Return (X, Y) of the center of cell containing provided text 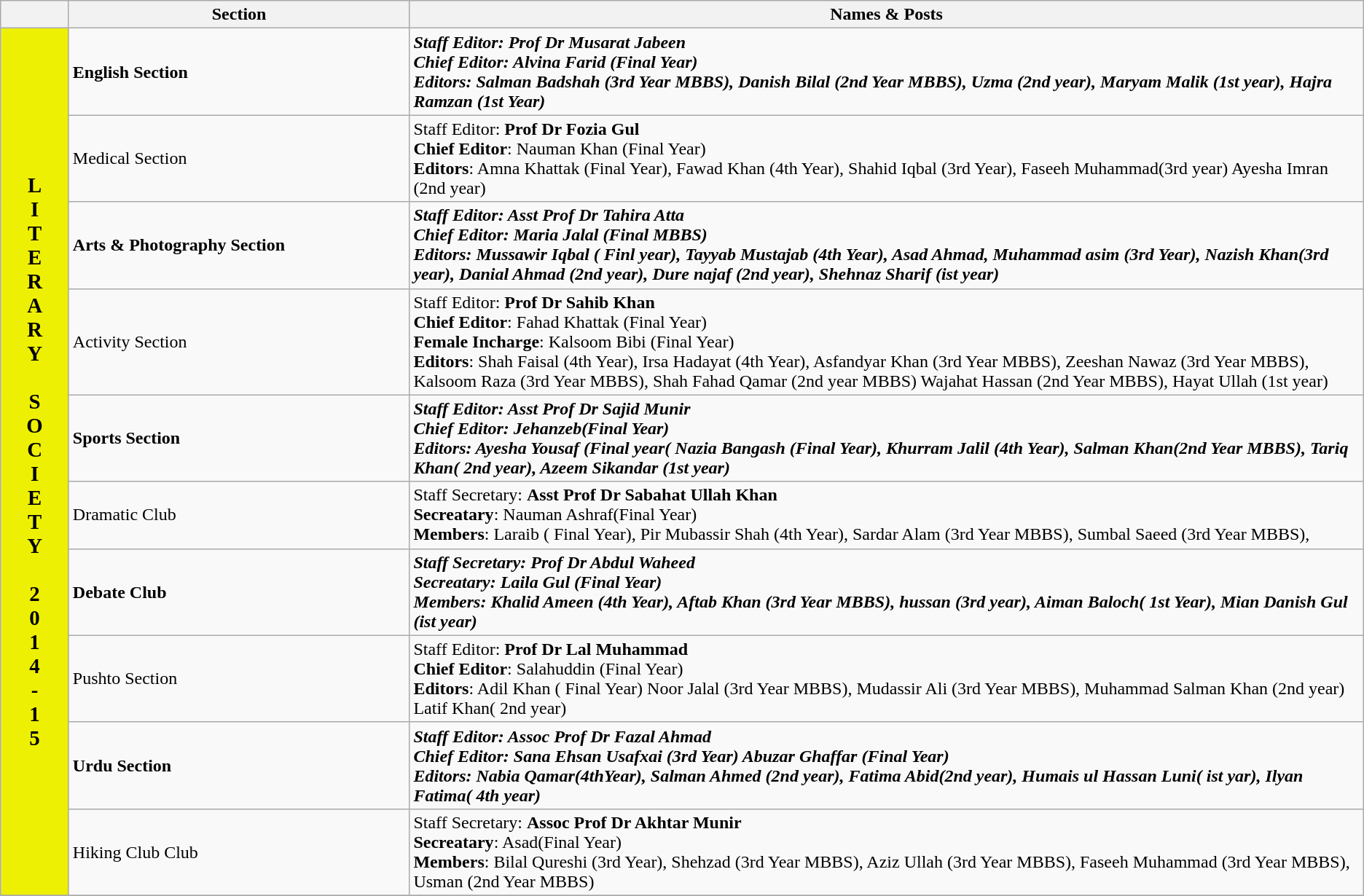
Names & Posts (886, 15)
LITERARY SOCIETY 2014-15 (35, 462)
Arts & Photography Section (239, 245)
Activity Section (239, 342)
Dramatic Club (239, 515)
Sports Section (239, 439)
Pushto Section (239, 679)
Section (239, 15)
Debate Club (239, 592)
English Section (239, 71)
Hiking Club Club (239, 852)
Urdu Section (239, 765)
Medical Section (239, 159)
